Detect which cell encompasses the target text, then output its (X, Y) center coordinate. 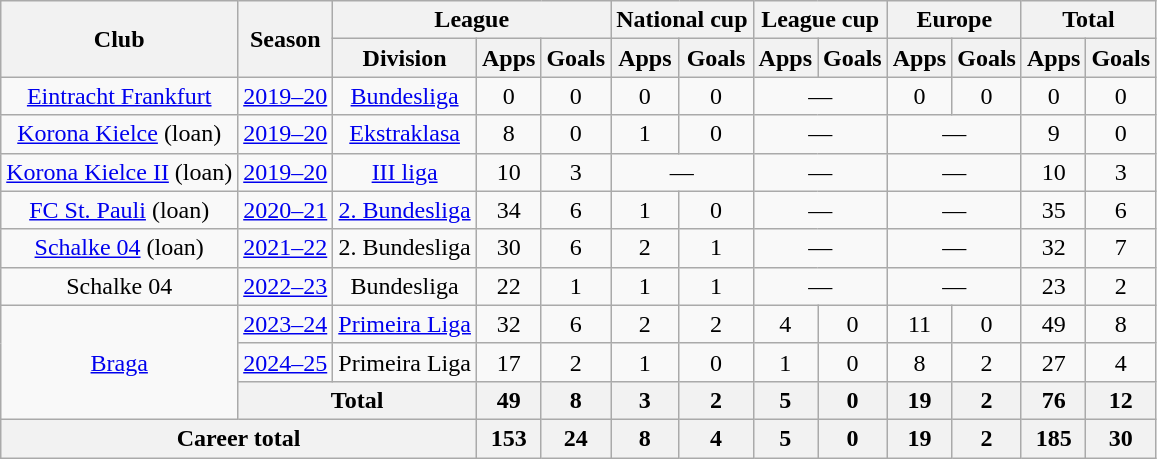
11 (919, 324)
III liga (405, 172)
Ekstraklasa (405, 134)
Schalke 04 (120, 286)
2024–25 (286, 362)
Braga (120, 362)
League cup (820, 20)
7 (1121, 248)
Korona Kielce (loan) (120, 134)
FC St. Pauli (loan) (120, 210)
2020–21 (286, 210)
2023–24 (286, 324)
27 (1053, 362)
Korona Kielce II (loan) (120, 172)
Eintracht Frankfurt (120, 96)
Club (120, 39)
2022–23 (286, 286)
Schalke 04 (loan) (120, 248)
22 (508, 286)
Division (405, 58)
17 (508, 362)
9 (1053, 134)
2021–22 (286, 248)
34 (508, 210)
Europe (954, 20)
153 (508, 438)
12 (1121, 400)
35 (1053, 210)
Season (286, 39)
185 (1053, 438)
Career total (239, 438)
23 (1053, 286)
76 (1053, 400)
24 (576, 438)
National cup (682, 20)
League (472, 20)
